Output the [x, y] coordinate of the center of the cell containing the given text.  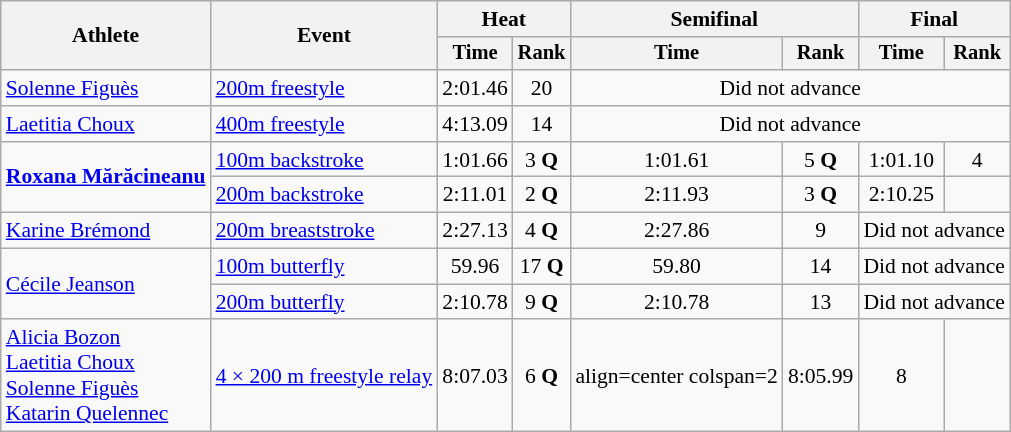
59.80 [676, 267]
Athlete [106, 36]
200m freestyle [324, 88]
200m butterfly [324, 302]
Solenne Figuès [106, 88]
align=center colspan=2 [676, 376]
4 [977, 160]
200m backstroke [324, 195]
8:07.03 [474, 376]
Event [324, 36]
4 × 200 m freestyle relay [324, 376]
2 Q [542, 195]
17 Q [542, 267]
8 [901, 376]
1:01.66 [474, 160]
Cécile Jeanson [106, 284]
59.96 [474, 267]
2:11.93 [676, 195]
Laetitia Choux [106, 124]
13 [820, 302]
2:01.46 [474, 88]
2:27.13 [474, 231]
100m butterfly [324, 267]
1:01.10 [901, 160]
Karine Brémond [106, 231]
200m breaststroke [324, 231]
Heat [504, 19]
100m backstroke [324, 160]
1:01.61 [676, 160]
6 Q [542, 376]
8:05.99 [820, 376]
4 Q [542, 231]
2:11.01 [474, 195]
9 [820, 231]
Final [934, 19]
20 [542, 88]
4:13.09 [474, 124]
2:10.25 [901, 195]
9 Q [542, 302]
5 Q [820, 160]
2:27.86 [676, 231]
Alicia Bozon Laetitia Choux Solenne Figuès Katarin Quelennec [106, 376]
Semifinal [714, 19]
400m freestyle [324, 124]
Roxana Mărăcineanu [106, 178]
